Return the (X, Y) coordinate for the center point of the cell that contains the specified text.  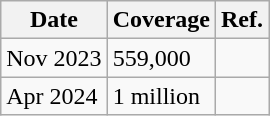
Nov 2023 (54, 58)
Apr 2024 (54, 96)
559,000 (161, 58)
Coverage (161, 20)
1 million (161, 96)
Date (54, 20)
Ref. (242, 20)
